Detect which cell encompasses the target text, then output its [X, Y] center coordinate. 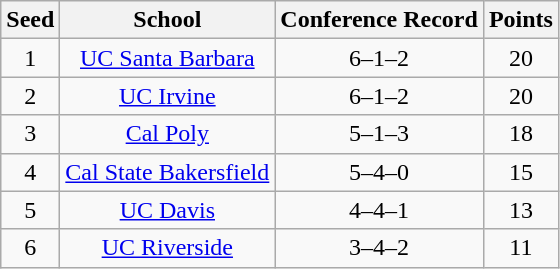
Conference Record [380, 20]
UC Irvine [168, 96]
6 [30, 248]
15 [520, 172]
13 [520, 210]
5 [30, 210]
11 [520, 248]
5–1–3 [380, 134]
School [168, 20]
UC Davis [168, 210]
3–4–2 [380, 248]
4 [30, 172]
Points [520, 20]
4–4–1 [380, 210]
3 [30, 134]
Cal State Bakersfield [168, 172]
UC Riverside [168, 248]
1 [30, 58]
18 [520, 134]
5–4–0 [380, 172]
Cal Poly [168, 134]
2 [30, 96]
UC Santa Barbara [168, 58]
Seed [30, 20]
